Capture the cell that displays the provided text and extract its [x, y] central coordinate. 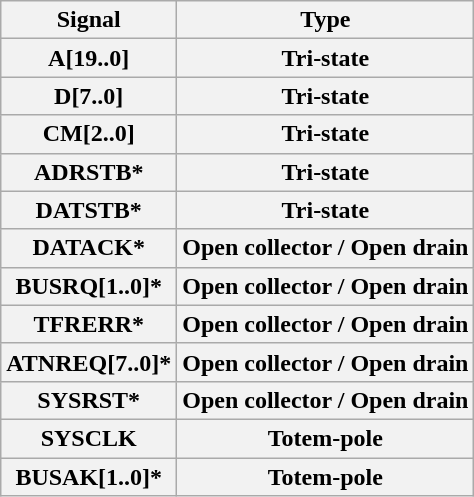
Signal [89, 20]
D[7..0] [89, 96]
BUSRQ[1..0]* [89, 286]
A[19..0] [89, 58]
Type [326, 20]
TFRERR* [89, 324]
BUSAK[1..0]* [89, 477]
CM[2..0] [89, 134]
SYSCLK [89, 438]
ATNREQ[7..0]* [89, 362]
ADRSTB* [89, 172]
DATSTB* [89, 210]
DATACK* [89, 248]
SYSRST* [89, 400]
